Identify which cell holds the provided text, then report its [x, y] central coordinate. 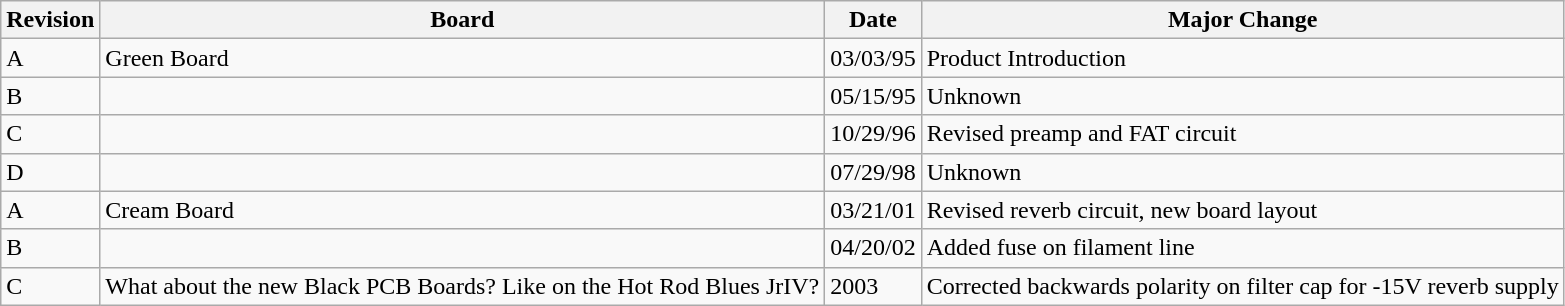
05/15/95 [873, 96]
Product Introduction [1242, 58]
10/29/96 [873, 134]
Corrected backwards polarity on filter cap for -15V reverb supply [1242, 286]
Board [462, 20]
Added fuse on filament line [1242, 248]
07/29/98 [873, 172]
03/21/01 [873, 210]
D [50, 172]
Revised reverb circuit, new board layout [1242, 210]
04/20/02 [873, 248]
Date [873, 20]
Revised preamp and FAT circuit [1242, 134]
03/03/95 [873, 58]
Revision [50, 20]
What about the new Black PCB Boards? Like on the Hot Rod Blues JrIV? [462, 286]
Cream Board [462, 210]
Green Board [462, 58]
2003 [873, 286]
Major Change [1242, 20]
